Return [x, y] of the center of cell containing provided text 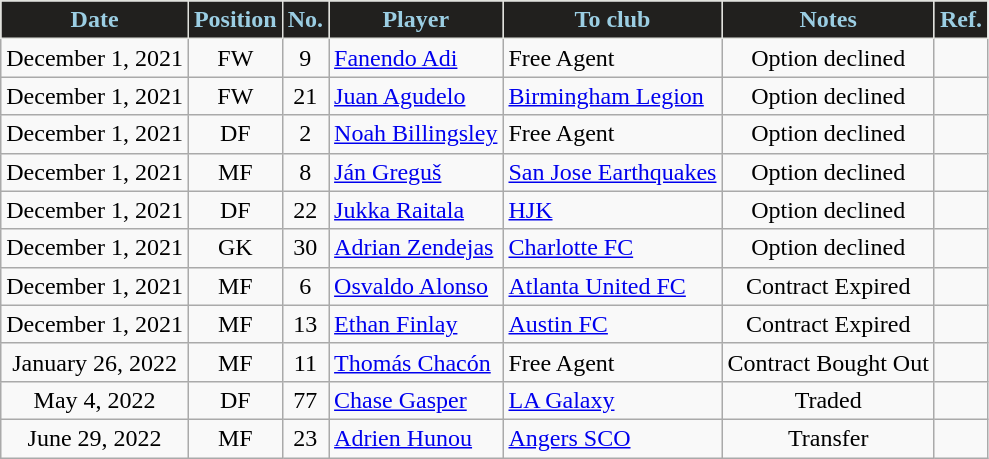
Noah Billingsley [416, 134]
Ethan Finlay [416, 324]
Fanendo Adi [416, 58]
Birmingham Legion [612, 96]
22 [305, 210]
HJK [612, 210]
Atlanta United FC [612, 286]
30 [305, 248]
23 [305, 438]
Position [235, 20]
Chase Gasper [416, 400]
9 [305, 58]
Transfer [828, 438]
Austin FC [612, 324]
June 29, 2022 [95, 438]
Adrian Zendejas [416, 248]
Angers SCO [612, 438]
San Jose Earthquakes [612, 172]
Osvaldo Alonso [416, 286]
Juan Agudelo [416, 96]
Player [416, 20]
Ján Greguš [416, 172]
8 [305, 172]
Ref. [960, 20]
No. [305, 20]
LA Galaxy [612, 400]
May 4, 2022 [95, 400]
January 26, 2022 [95, 362]
GK [235, 248]
Contract Bought Out [828, 362]
11 [305, 362]
Traded [828, 400]
To club [612, 20]
Charlotte FC [612, 248]
Notes [828, 20]
Adrien Hunou [416, 438]
Date [95, 20]
6 [305, 286]
Thomás Chacón [416, 362]
21 [305, 96]
2 [305, 134]
77 [305, 400]
13 [305, 324]
Jukka Raitala [416, 210]
